Pinpoint the cell where the given text exists, returning its (X, Y) midpoint coordinate. 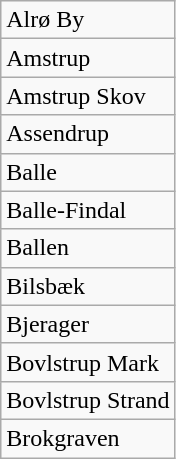
Bovlstrup Strand (88, 400)
Balle-Findal (88, 210)
Brokgraven (88, 438)
Amstrup (88, 58)
Ballen (88, 248)
Bilsbæk (88, 286)
Bovlstrup Mark (88, 362)
Amstrup Skov (88, 96)
Assendrup (88, 134)
Balle (88, 172)
Bjerager (88, 324)
Alrø By (88, 20)
